Detect which cell encompasses the target text, then output its (x, y) center coordinate. 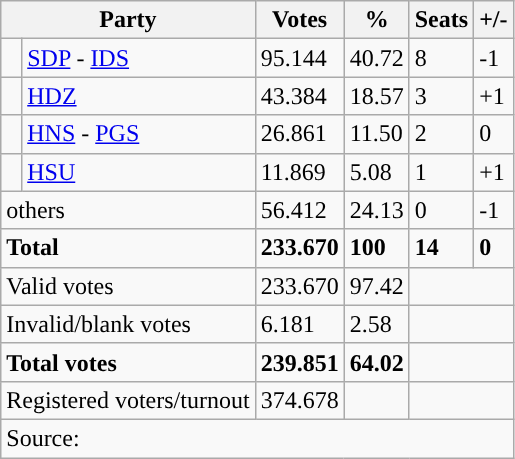
Registered voters/turnout (128, 400)
2.58 (376, 324)
others (128, 210)
40.72 (376, 58)
Total votes (128, 362)
43.384 (300, 96)
5.08 (376, 172)
Invalid/blank votes (128, 324)
Votes (300, 20)
HDZ (138, 96)
% (376, 20)
14 (441, 248)
Valid votes (128, 286)
374.678 (300, 400)
97.42 (376, 286)
Source: (257, 438)
56.412 (300, 210)
26.861 (300, 134)
2 (441, 134)
100 (376, 248)
6.181 (300, 324)
Total (128, 248)
Party (128, 20)
1 (441, 172)
95.144 (300, 58)
64.02 (376, 362)
Seats (441, 20)
8 (441, 58)
18.57 (376, 96)
+/- (494, 20)
11.50 (376, 134)
SDP - IDS (138, 58)
239.851 (300, 362)
HNS - PGS (138, 134)
24.13 (376, 210)
11.869 (300, 172)
HSU (138, 172)
3 (441, 96)
